For the text-containing cell, return its midpoint in (X, Y) coordinate format. 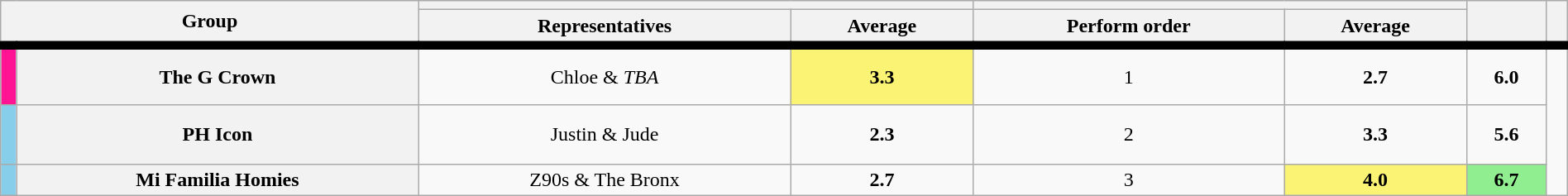
Justin & Jude (605, 134)
4.0 (1376, 179)
3 (1129, 179)
2.3 (882, 134)
5.6 (1506, 134)
Representatives (605, 28)
6.0 (1506, 74)
Chloe & TBA (605, 74)
Mi Familia Homies (218, 179)
6.7 (1506, 179)
The G Crown (218, 74)
1 (1129, 74)
2 (1129, 134)
PH Icon (218, 134)
Z90s & The Bronx (605, 179)
Perform order (1129, 28)
Group (210, 23)
